Determine the (X, Y) coordinate at the center of the cell enclosing the given text.  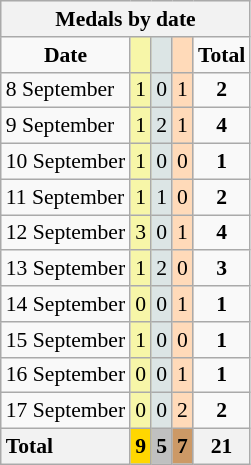
Medals by date (126, 19)
7 (182, 447)
5 (162, 447)
21 (222, 447)
9 (140, 447)
10 September (66, 162)
9 September (66, 126)
16 September (66, 375)
Date (66, 55)
15 September (66, 340)
12 September (66, 233)
14 September (66, 304)
8 September (66, 90)
11 September (66, 197)
17 September (66, 411)
13 September (66, 269)
